Pinpoint the cell where the given text exists, returning its (x, y) midpoint coordinate. 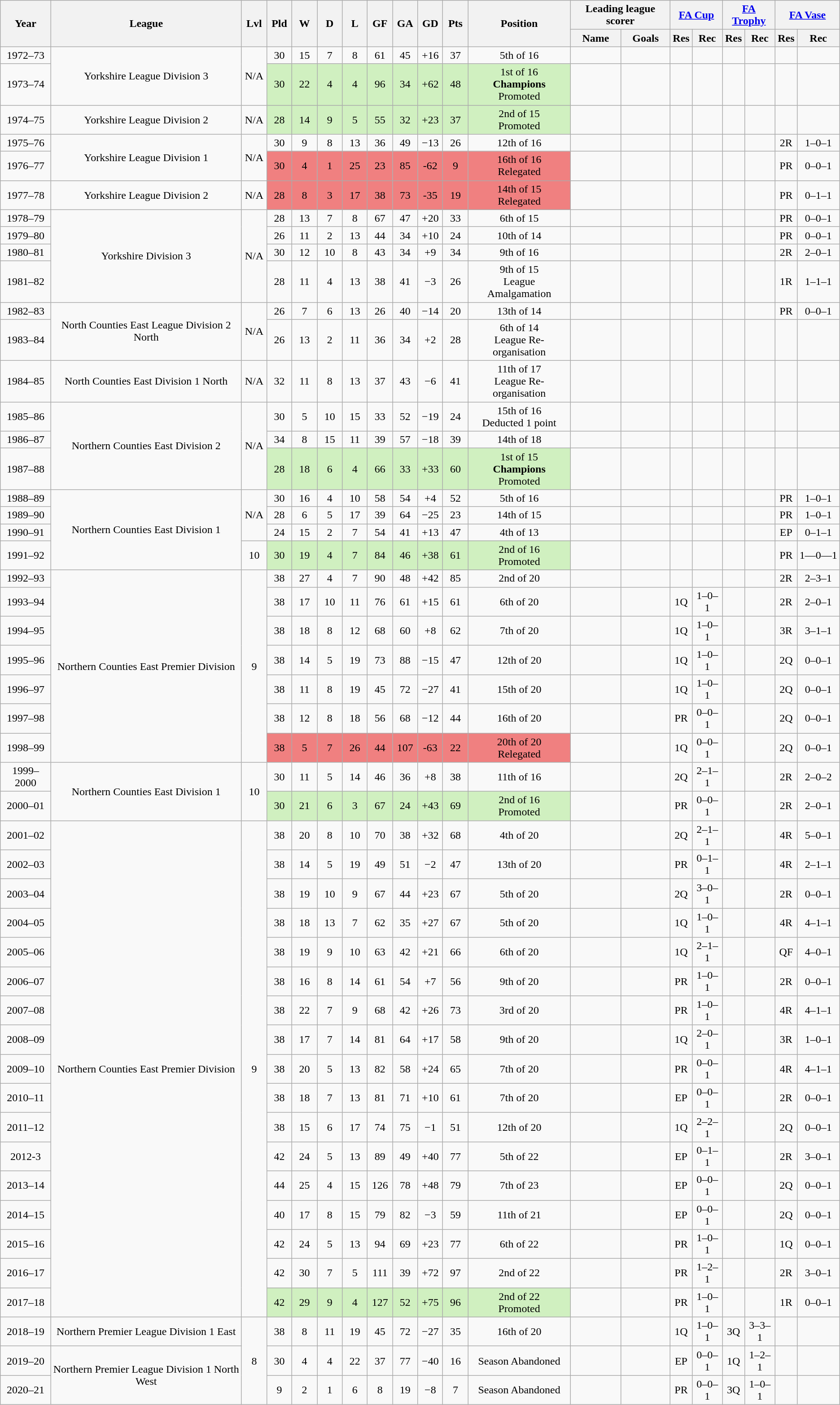
Northern Counties East Division 2 (146, 446)
4th of 20 (519, 836)
−19 (430, 416)
+9 (430, 252)
75 (405, 1127)
+62 (430, 84)
Northern Premier League Division 1 North West (146, 1375)
6th of 15 (519, 218)
2nd of 20 (519, 578)
FA Cup (696, 15)
North Counties East League Division 2 North (146, 332)
2011–12 (26, 1127)
12th of 16 (519, 143)
+27 (430, 923)
+17 (430, 1039)
1―0―1 (818, 556)
Yorkshire League Division 1 (146, 157)
−1 (430, 1127)
4–0–1 (818, 952)
65 (455, 1069)
−13 (430, 143)
2006–07 (26, 981)
D (330, 23)
126 (380, 1186)
+42 (430, 578)
Yorkshire League Division 3 (146, 76)
+7 (430, 981)
111 (380, 1274)
2012-3 (26, 1156)
13th of 14 (519, 311)
-35 (430, 195)
−18 (430, 440)
Lvl (254, 23)
71 (405, 1098)
59 (455, 1214)
1987–88 (26, 469)
1993–94 (26, 601)
1980–81 (26, 252)
15th of 20 (519, 689)
14th of 15Relegated (519, 195)
88 (405, 660)
127 (380, 1302)
90 (380, 578)
2019–20 (26, 1361)
2016–17 (26, 1274)
2017–18 (26, 1302)
1985–86 (26, 416)
Year (26, 23)
16th of 16Relegated (519, 166)
63 (380, 952)
2013–14 (26, 1186)
2003–04 (26, 894)
+24 (430, 1069)
11th of 17League Re-organisation (519, 381)
21 (305, 806)
+15 (430, 601)
−14 (430, 311)
20th of 20Relegated (519, 748)
North Counties East Division 1 North (146, 381)
2008–09 (26, 1039)
4th of 13 (519, 532)
Pld (279, 23)
−25 (430, 515)
−6 (430, 381)
+72 (430, 1274)
2004–05 (26, 923)
2nd of 15Promoted (519, 119)
1st of 15ChampionsPromoted (519, 469)
5th of 22 (519, 1156)
+4 (430, 498)
2–2–1 (707, 1127)
2nd of 22 (519, 1274)
27 (305, 578)
Position (519, 23)
1986–87 (26, 440)
3–1–1 (818, 631)
3rd of 20 (519, 1011)
+40 (430, 1156)
1996–97 (26, 689)
55 (380, 119)
FA Trophy (748, 15)
1974–75 (26, 119)
+13 (430, 532)
Goals (646, 38)
1st of 16Champions Promoted (519, 84)
15th of 16Deducted 1 point (519, 416)
9th of 16 (519, 252)
1978–79 (26, 218)
Name (595, 38)
1972–73 (26, 55)
−2 (430, 864)
−40 (430, 1361)
L (355, 23)
1984–85 (26, 381)
1982–83 (26, 311)
+20 (430, 218)
1995–96 (26, 660)
107 (405, 748)
1988–89 (26, 498)
76 (380, 601)
2010–11 (26, 1098)
+38 (430, 556)
2–3–1 (818, 578)
97 (455, 1274)
2014–15 (26, 1214)
74 (380, 1127)
1973–74 (26, 84)
2nd of 22Promoted (519, 1302)
1989–90 (26, 515)
2000–01 (26, 806)
-62 (430, 166)
84 (380, 556)
10th of 14 (519, 235)
−8 (430, 1390)
2001–02 (26, 836)
+48 (430, 1186)
7th of 23 (519, 1186)
1977–78 (26, 195)
GD (430, 23)
W (305, 23)
QF (786, 952)
1999–2000 (26, 777)
Leading league scorer (620, 15)
94 (380, 1244)
1990–91 (26, 532)
2018–19 (26, 1332)
2015–16 (26, 1244)
11th of 16 (519, 777)
1975–76 (26, 143)
78 (405, 1186)
2005–06 (26, 952)
+75 (430, 1302)
14th of 18 (519, 440)
1–1–1 (818, 281)
2002–03 (26, 864)
Northern Premier League Division 1 East (146, 1332)
1998–99 (26, 748)
+26 (430, 1011)
14th of 15 (519, 515)
1981–82 (26, 281)
2020–21 (26, 1390)
1994–95 (26, 631)
1992–93 (26, 578)
1976–77 (26, 166)
6th of 14League Re-organisation (519, 340)
13th of 20 (519, 864)
57 (405, 440)
FA Vase (808, 15)
Yorkshire Division 3 (146, 256)
League (146, 23)
−15 (430, 660)
3–3–1 (760, 1332)
GF (380, 23)
+16 (430, 55)
+21 (430, 952)
2–0–2 (818, 777)
+32 (430, 836)
29 (305, 1302)
1991–92 (26, 556)
11th of 21 (519, 1214)
1997–98 (26, 718)
GA (405, 23)
70 (380, 836)
89 (380, 1156)
−12 (430, 718)
5–0–1 (818, 836)
1983–84 (26, 340)
1979–80 (26, 235)
+43 (430, 806)
2007–08 (26, 1011)
+33 (430, 469)
2009–10 (26, 1069)
Pts (455, 23)
9th of 15League Amalgamation (519, 281)
+2 (430, 340)
-63 (430, 748)
6th of 22 (519, 1244)
